For the text-containing cell, return its midpoint in (x, y) coordinate format. 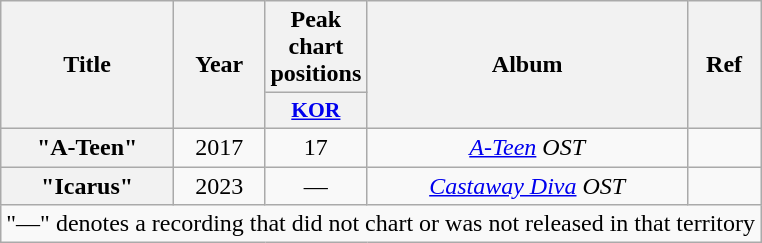
"Icarus" (88, 185)
2023 (219, 185)
A-Teen OST (528, 147)
Title (88, 65)
2017 (219, 147)
KOR (316, 111)
"—" denotes a recording that did not chart or was not released in that territory (381, 224)
— (316, 185)
17 (316, 147)
Album (528, 65)
Peak chart positions (316, 47)
"A-Teen" (88, 147)
Ref (724, 65)
Castaway Diva OST (528, 185)
Year (219, 65)
